Identify which cell holds the provided text, then report its [x, y] central coordinate. 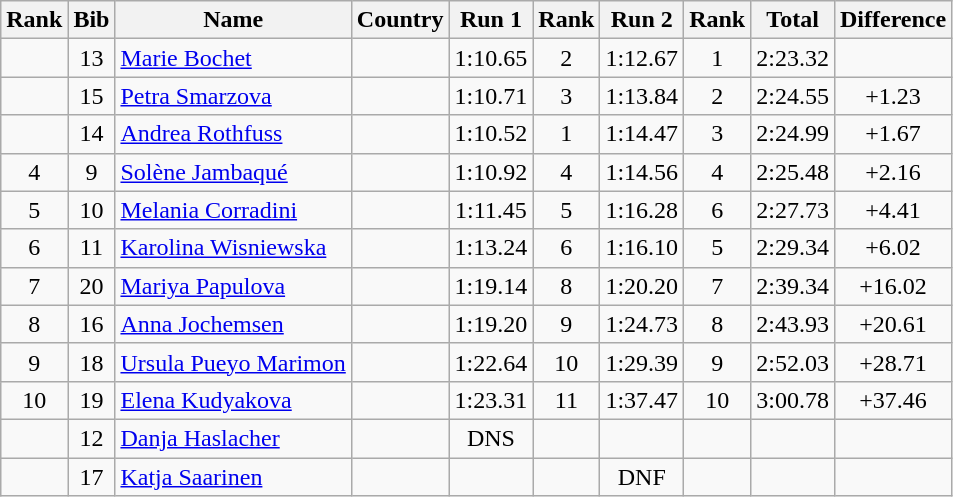
1:10.92 [491, 172]
+4.41 [892, 210]
1:19.14 [491, 286]
1:16.10 [642, 248]
1:24.73 [642, 324]
17 [92, 477]
Solène Jambaqué [233, 172]
1:22.64 [491, 362]
Ursula Pueyo Marimon [233, 362]
3:00.78 [793, 400]
Katja Saarinen [233, 477]
Run 1 [491, 20]
1:11.45 [491, 210]
+16.02 [892, 286]
1:12.67 [642, 58]
20 [92, 286]
Melania Corradini [233, 210]
1:10.52 [491, 134]
2:43.93 [793, 324]
Run 2 [642, 20]
2:52.03 [793, 362]
DNS [491, 438]
Difference [892, 20]
1:14.56 [642, 172]
+28.71 [892, 362]
12 [92, 438]
Name [233, 20]
2:24.99 [793, 134]
2:27.73 [793, 210]
13 [92, 58]
1:14.47 [642, 134]
2:29.34 [793, 248]
14 [92, 134]
Karolina Wisniewska [233, 248]
DNF [642, 477]
+20.61 [892, 324]
2:25.48 [793, 172]
+6.02 [892, 248]
2:23.32 [793, 58]
15 [92, 96]
Bib [92, 20]
+37.46 [892, 400]
Marie Bochet [233, 58]
+1.23 [892, 96]
Total [793, 20]
+2.16 [892, 172]
1:13.24 [491, 248]
1:10.71 [491, 96]
1:20.20 [642, 286]
1:13.84 [642, 96]
1:16.28 [642, 210]
Petra Smarzova [233, 96]
19 [92, 400]
1:29.39 [642, 362]
1:23.31 [491, 400]
Country [400, 20]
2:24.55 [793, 96]
Mariya Papulova [233, 286]
+1.67 [892, 134]
Andrea Rothfuss [233, 134]
16 [92, 324]
1:10.65 [491, 58]
Elena Kudyakova [233, 400]
Danja Haslacher [233, 438]
Anna Jochemsen [233, 324]
18 [92, 362]
2:39.34 [793, 286]
1:37.47 [642, 400]
1:19.20 [491, 324]
